Determine the (x, y) coordinate at the center of the cell enclosing the given text.  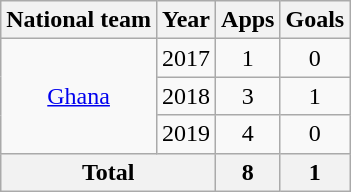
National team (79, 20)
2019 (186, 134)
8 (248, 172)
Total (108, 172)
Ghana (79, 96)
2018 (186, 96)
Goals (315, 20)
4 (248, 134)
2017 (186, 58)
Apps (248, 20)
3 (248, 96)
Year (186, 20)
